Provide the (x, y) coordinate of the cell's center where the given text is located.  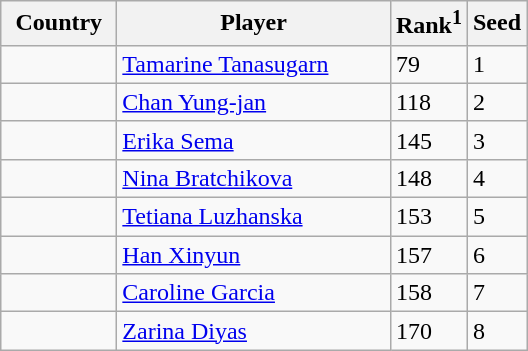
153 (428, 217)
2 (496, 102)
Seed (496, 24)
7 (496, 293)
Player (254, 24)
Caroline Garcia (254, 293)
Tamarine Tanasugarn (254, 64)
Nina Bratchikova (254, 178)
Zarina Diyas (254, 331)
145 (428, 140)
118 (428, 102)
Country (59, 24)
5 (496, 217)
79 (428, 64)
148 (428, 178)
Chan Yung-jan (254, 102)
Rank1 (428, 24)
Han Xinyun (254, 255)
3 (496, 140)
170 (428, 331)
4 (496, 178)
1 (496, 64)
6 (496, 255)
157 (428, 255)
158 (428, 293)
Erika Sema (254, 140)
8 (496, 331)
Tetiana Luzhanska (254, 217)
